Return the (X, Y) coordinate for the center point of the cell that contains the specified text.  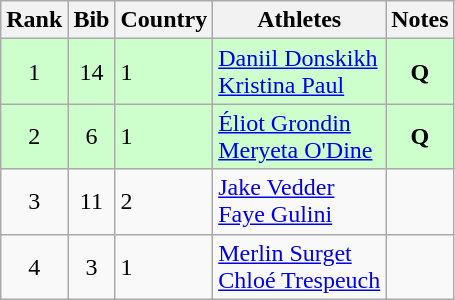
Merlin SurgetChloé Trespeuch (300, 266)
Bib (92, 20)
6 (92, 136)
Rank (34, 20)
Athletes (300, 20)
Notes (420, 20)
11 (92, 202)
14 (92, 72)
Éliot GrondinMeryeta O'Dine (300, 136)
Jake VedderFaye Gulini (300, 202)
Daniil DonskikhKristina Paul (300, 72)
Country (164, 20)
4 (34, 266)
